Scan for the cell matching the given text and deliver its [X, Y] coordinate at center. 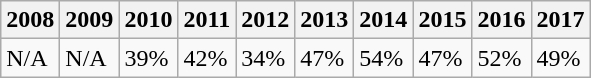
34% [266, 58]
2009 [90, 20]
2017 [560, 20]
2013 [324, 20]
42% [207, 58]
2008 [30, 20]
2011 [207, 20]
2014 [384, 20]
39% [148, 58]
52% [502, 58]
2016 [502, 20]
2015 [442, 20]
2012 [266, 20]
49% [560, 58]
2010 [148, 20]
54% [384, 58]
